Identify which cell holds the provided text, then report its [X, Y] central coordinate. 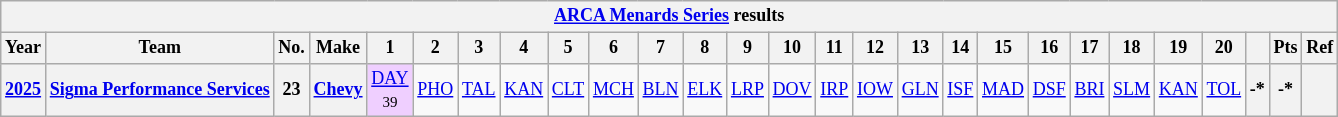
9 [748, 48]
5 [568, 48]
ISF [960, 90]
DAY39 [390, 90]
GLN [920, 90]
TOL [1224, 90]
CLT [568, 90]
ELK [705, 90]
8 [705, 48]
2025 [24, 90]
23 [292, 90]
MAD [1004, 90]
Team [160, 48]
LRP [748, 90]
Pts [1286, 48]
16 [1049, 48]
6 [614, 48]
IRP [834, 90]
19 [1178, 48]
SLM [1132, 90]
20 [1224, 48]
MCH [614, 90]
15 [1004, 48]
1 [390, 48]
2 [436, 48]
10 [792, 48]
Chevy [338, 90]
IOW [876, 90]
3 [479, 48]
Make [338, 48]
DOV [792, 90]
12 [876, 48]
Year [24, 48]
Ref [1320, 48]
BLN [660, 90]
Sigma Performance Services [160, 90]
PHO [436, 90]
DSF [1049, 90]
4 [524, 48]
17 [1090, 48]
11 [834, 48]
7 [660, 48]
BRI [1090, 90]
ARCA Menards Series results [670, 16]
14 [960, 48]
TAL [479, 90]
13 [920, 48]
18 [1132, 48]
No. [292, 48]
